Locate the cell with the specified text and output its [x, y] center coordinate. 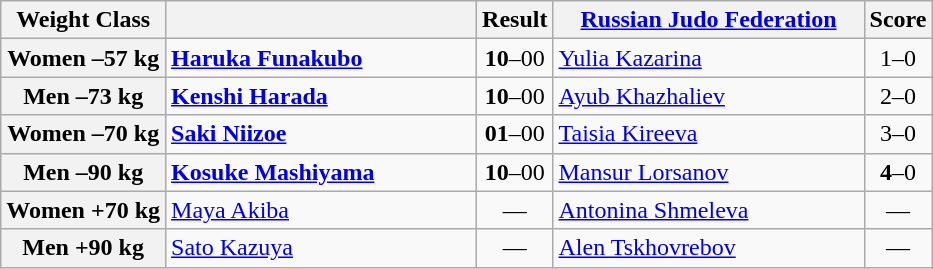
1–0 [898, 58]
Women +70 kg [84, 210]
Kosuke Mashiyama [322, 172]
Women –70 kg [84, 134]
Men +90 kg [84, 248]
Result [515, 20]
Saki Niizoe [322, 134]
Maya Akiba [322, 210]
01–00 [515, 134]
Sato Kazuya [322, 248]
Antonina Shmeleva [708, 210]
2–0 [898, 96]
Score [898, 20]
Kenshi Harada [322, 96]
Russian Judo Federation [708, 20]
Taisia Kireeva [708, 134]
Yulia Kazarina [708, 58]
4–0 [898, 172]
Weight Class [84, 20]
Men –73 kg [84, 96]
Haruka Funakubo [322, 58]
Alen Tskhovrebov [708, 248]
Mansur Lorsanov [708, 172]
Men –90 kg [84, 172]
Ayub Khazhaliev [708, 96]
3–0 [898, 134]
Women –57 kg [84, 58]
